From the cell containing the given text, extract its center point as (x, y) coordinate. 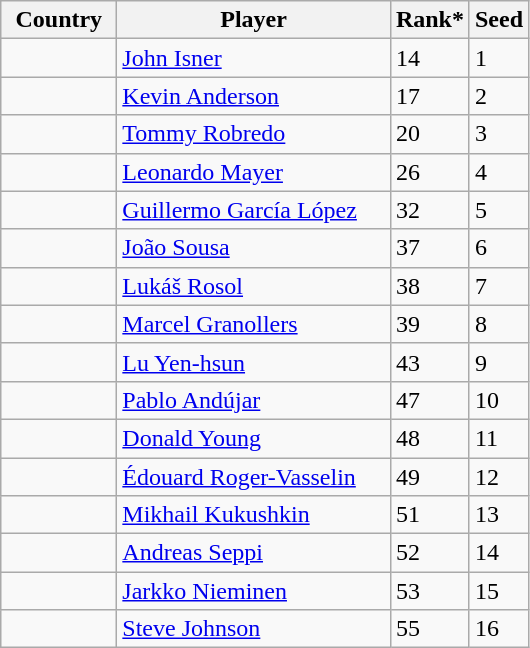
João Sousa (254, 248)
John Isner (254, 58)
13 (498, 515)
Tommy Robredo (254, 134)
Country (59, 20)
Pablo Andújar (254, 400)
Donald Young (254, 438)
20 (430, 134)
Steve Johnson (254, 629)
39 (430, 324)
2 (498, 96)
15 (498, 591)
11 (498, 438)
10 (498, 400)
Leonardo Mayer (254, 172)
16 (498, 629)
9 (498, 362)
37 (430, 248)
52 (430, 553)
51 (430, 515)
4 (498, 172)
53 (430, 591)
55 (430, 629)
26 (430, 172)
49 (430, 477)
Édouard Roger-Vasselin (254, 477)
6 (498, 248)
Seed (498, 20)
38 (430, 286)
43 (430, 362)
47 (430, 400)
32 (430, 210)
17 (430, 96)
8 (498, 324)
3 (498, 134)
Player (254, 20)
7 (498, 286)
Rank* (430, 20)
Lukáš Rosol (254, 286)
Guillermo García López (254, 210)
Lu Yen-hsun (254, 362)
5 (498, 210)
Jarkko Nieminen (254, 591)
1 (498, 58)
12 (498, 477)
Andreas Seppi (254, 553)
Mikhail Kukushkin (254, 515)
48 (430, 438)
Marcel Granollers (254, 324)
Kevin Anderson (254, 96)
